Scan for the cell matching the given text and deliver its [X, Y] coordinate at center. 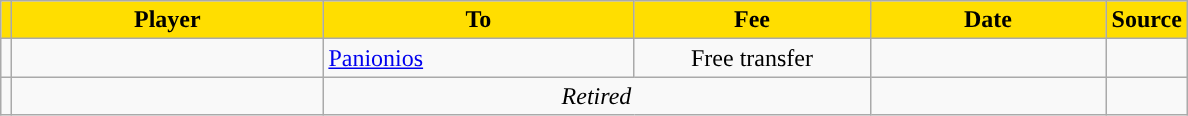
To [478, 20]
Panionios [478, 58]
Date [988, 20]
Player [168, 20]
Free transfer [752, 58]
Retired [596, 96]
Source [1146, 20]
Fee [752, 20]
